For the text-containing cell, return its midpoint in (x, y) coordinate format. 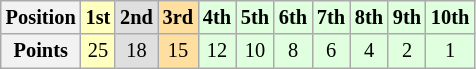
12 (217, 51)
10th (450, 17)
15 (178, 51)
4th (217, 17)
2 (407, 51)
6th (293, 17)
5th (255, 17)
9th (407, 17)
Points (41, 51)
10 (255, 51)
8th (369, 17)
1st (98, 17)
Position (41, 17)
1 (450, 51)
18 (136, 51)
25 (98, 51)
6 (331, 51)
3rd (178, 17)
2nd (136, 17)
7th (331, 17)
4 (369, 51)
8 (293, 51)
